Pinpoint the cell where the given text exists, returning its [X, Y] midpoint coordinate. 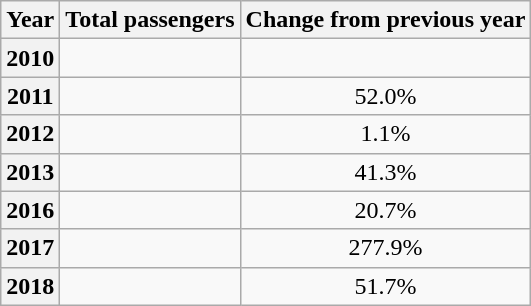
2012 [30, 134]
277.9% [386, 248]
2011 [30, 96]
51.7% [386, 286]
52.0% [386, 96]
1.1% [386, 134]
41.3% [386, 172]
20.7% [386, 210]
2013 [30, 172]
Total passengers [150, 20]
2016 [30, 210]
Year [30, 20]
2018 [30, 286]
2010 [30, 58]
Change from previous year [386, 20]
2017 [30, 248]
